Output the [x, y] coordinate of the center of the cell containing the given text.  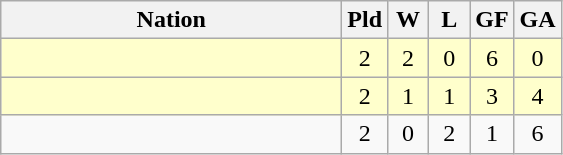
W [408, 20]
L [450, 20]
GF [492, 20]
Pld [365, 20]
GA [538, 20]
Nation [172, 20]
3 [492, 96]
4 [538, 96]
